Return [X, Y] of the center of cell containing provided text 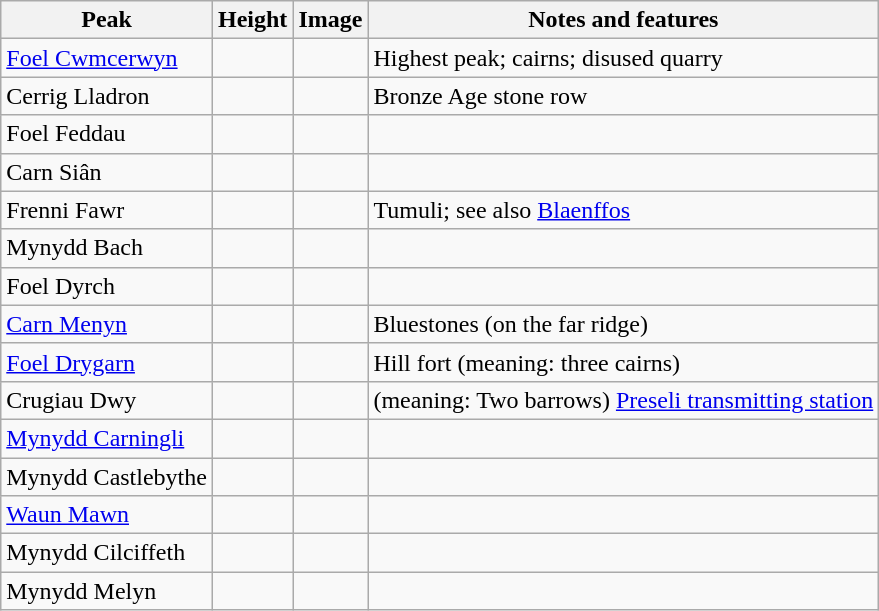
Notes and features [624, 20]
Crugiau Dwy [107, 400]
Bronze Age stone row [624, 96]
Foel Cwmcerwyn [107, 58]
Mynydd Cilciffeth [107, 553]
Tumuli; see also Blaenffos [624, 210]
Cerrig Lladron [107, 96]
Hill fort (meaning: three cairns) [624, 362]
Waun Mawn [107, 515]
Frenni Fawr [107, 210]
Peak [107, 20]
Carn Menyn [107, 324]
Foel Feddau [107, 134]
Height [252, 20]
Mynydd Castlebythe [107, 477]
Mynydd Melyn [107, 591]
(meaning: Two barrows) Preseli transmitting station [624, 400]
Carn Siân [107, 172]
Highest peak; cairns; disused quarry [624, 58]
Bluestones (on the far ridge) [624, 324]
Mynydd Carningli [107, 438]
Foel Dyrch [107, 286]
Image [330, 20]
Mynydd Bach [107, 248]
Foel Drygarn [107, 362]
